Output the [x, y] coordinate of the center of the cell containing the given text.  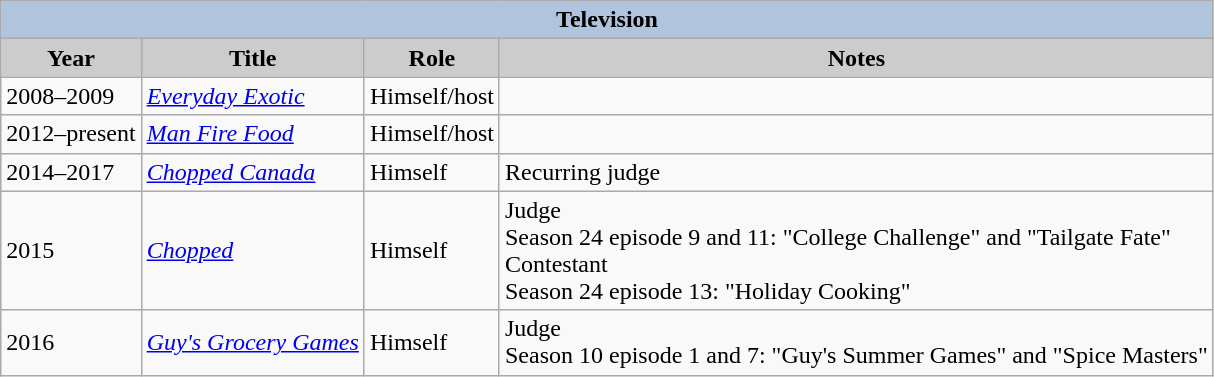
Notes [856, 58]
Chopped [252, 250]
Title [252, 58]
Judge Season 10 episode 1 and 7: "Guy's Summer Games" and "Spice Masters" [856, 342]
2014–2017 [71, 172]
Everyday Exotic [252, 96]
Television [608, 20]
Role [432, 58]
Year [71, 58]
Chopped Canada [252, 172]
JudgeSeason 24 episode 9 and 11: "College Challenge" and "Tailgate Fate"ContestantSeason 24 episode 13: "Holiday Cooking" [856, 250]
2016 [71, 342]
2015 [71, 250]
2008–2009 [71, 96]
Man Fire Food [252, 134]
2012–present [71, 134]
Recurring judge [856, 172]
Guy's Grocery Games [252, 342]
